Output the [x, y] coordinate of the center of the cell containing the given text.  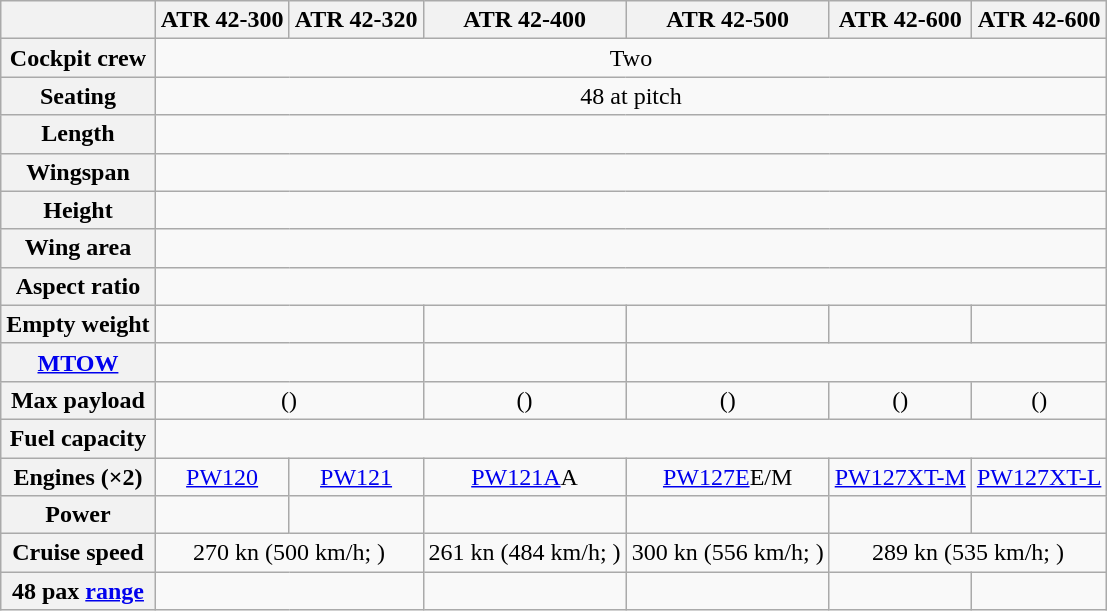
Power [78, 515]
Cockpit crew [78, 58]
48 pax range [78, 591]
Cruise speed [78, 553]
ATR 42-300 [222, 20]
Wingspan [78, 172]
270 kn (500 km/h; ) [289, 553]
Aspect ratio [78, 286]
PW127XT-M [900, 477]
MTOW [78, 362]
Length [78, 134]
ATR 42-400 [524, 20]
300 kn (556 km/h; ) [728, 553]
PW120 [222, 477]
Seating [78, 96]
Engines (×2) [78, 477]
48 at pitch [631, 96]
PW127EE/M [728, 477]
PW121 [356, 477]
Fuel capacity [78, 438]
PW127XT-L [1039, 477]
Two [631, 58]
PW121AA [524, 477]
ATR 42-320 [356, 20]
Empty weight [78, 324]
289 kn (535 km/h; ) [968, 553]
ATR 42-500 [728, 20]
Max payload [78, 400]
261 kn (484 km/h; ) [524, 553]
Height [78, 210]
Wing area [78, 248]
